Locate the cell with the specified text and output its (X, Y) center coordinate. 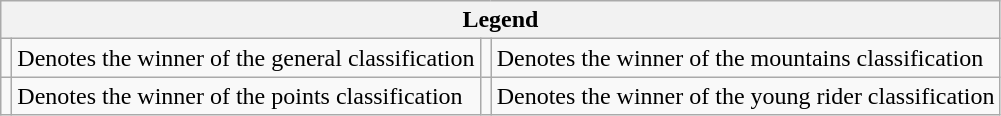
Legend (500, 20)
Denotes the winner of the points classification (246, 96)
Denotes the winner of the mountains classification (746, 58)
Denotes the winner of the young rider classification (746, 96)
Denotes the winner of the general classification (246, 58)
